Scan for the cell matching the given text and deliver its [x, y] coordinate at center. 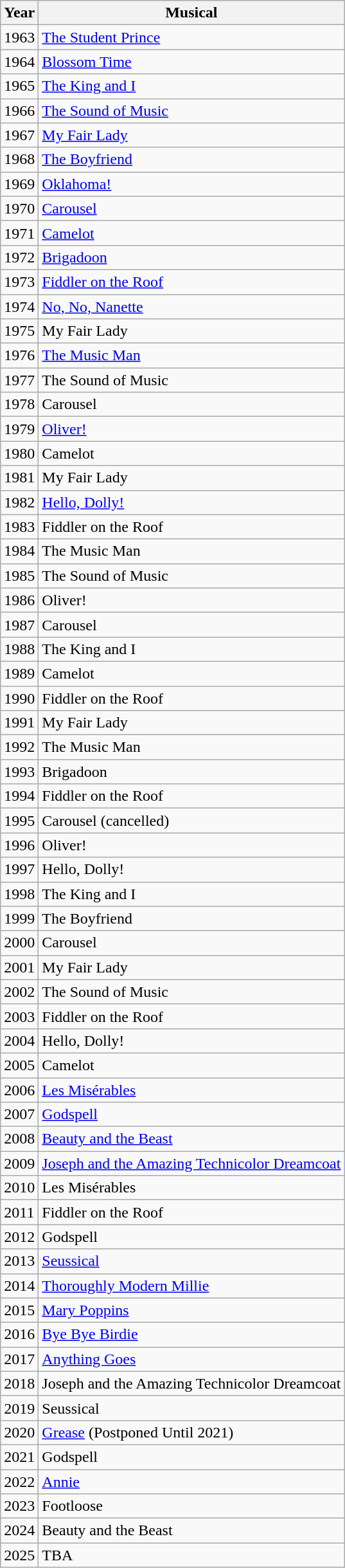
1982 [19, 502]
Thoroughly Modern Millie [191, 1286]
Bye Bye Birdie [191, 1335]
2005 [19, 1065]
1992 [19, 747]
1980 [19, 453]
1987 [19, 624]
2006 [19, 1090]
1971 [19, 233]
2016 [19, 1335]
Musical [191, 13]
Annie [191, 1481]
2012 [19, 1237]
1974 [19, 307]
1981 [19, 478]
2010 [19, 1188]
2021 [19, 1457]
2019 [19, 1408]
Blossom Time [191, 62]
1973 [19, 282]
Carousel (cancelled) [191, 821]
1967 [19, 135]
Footloose [191, 1506]
The Student Prince [191, 37]
Year [19, 13]
1999 [19, 918]
1996 [19, 845]
2009 [19, 1163]
1970 [19, 208]
2004 [19, 1041]
1993 [19, 772]
2001 [19, 967]
TBA [191, 1555]
1965 [19, 86]
1979 [19, 429]
1969 [19, 184]
2017 [19, 1359]
2020 [19, 1432]
2000 [19, 943]
2023 [19, 1506]
1977 [19, 380]
2015 [19, 1310]
1997 [19, 870]
2024 [19, 1531]
1995 [19, 821]
1966 [19, 111]
2008 [19, 1139]
2003 [19, 1016]
1968 [19, 160]
1994 [19, 796]
Mary Poppins [191, 1310]
1991 [19, 723]
Oklahoma! [191, 184]
2014 [19, 1286]
No, No, Nanette [191, 307]
1972 [19, 257]
2011 [19, 1212]
2025 [19, 1555]
1986 [19, 600]
2007 [19, 1115]
1988 [19, 649]
1990 [19, 698]
Grease (Postponed Until 2021) [191, 1432]
1976 [19, 356]
2022 [19, 1481]
1998 [19, 894]
1989 [19, 673]
1964 [19, 62]
1963 [19, 37]
1983 [19, 527]
1975 [19, 331]
2018 [19, 1383]
Anything Goes [191, 1359]
2002 [19, 992]
1978 [19, 405]
1984 [19, 551]
1985 [19, 576]
2013 [19, 1261]
